Find where the given text appears and provide that cell's center as [X, Y] coordinate. 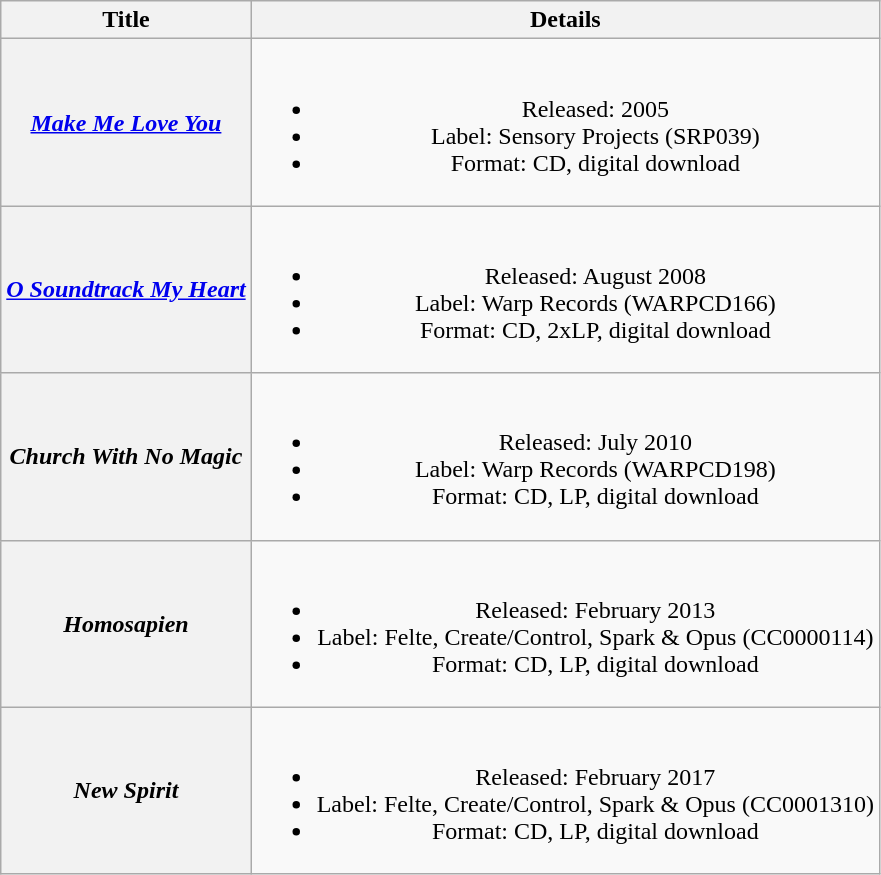
Released: August 2008Label: Warp Records (WARPCD166)Format: CD, 2xLP, digital download [565, 290]
Make Me Love You [126, 122]
Church With No Magic [126, 456]
Released: February 2017Label: Felte, Create/Control, Spark & Opus (CC0001310)Format: CD, LP, digital download [565, 790]
O Soundtrack My Heart [126, 290]
Released: February 2013Label: Felte, Create/Control, Spark & Opus (CC0000114)Format: CD, LP, digital download [565, 624]
New Spirit [126, 790]
Released: 2005Label: Sensory Projects (SRP039)Format: CD, digital download [565, 122]
Homosapien [126, 624]
Details [565, 20]
Title [126, 20]
Released: July 2010Label: Warp Records (WARPCD198)Format: CD, LP, digital download [565, 456]
